From the cell containing the given text, extract its center point as [x, y] coordinate. 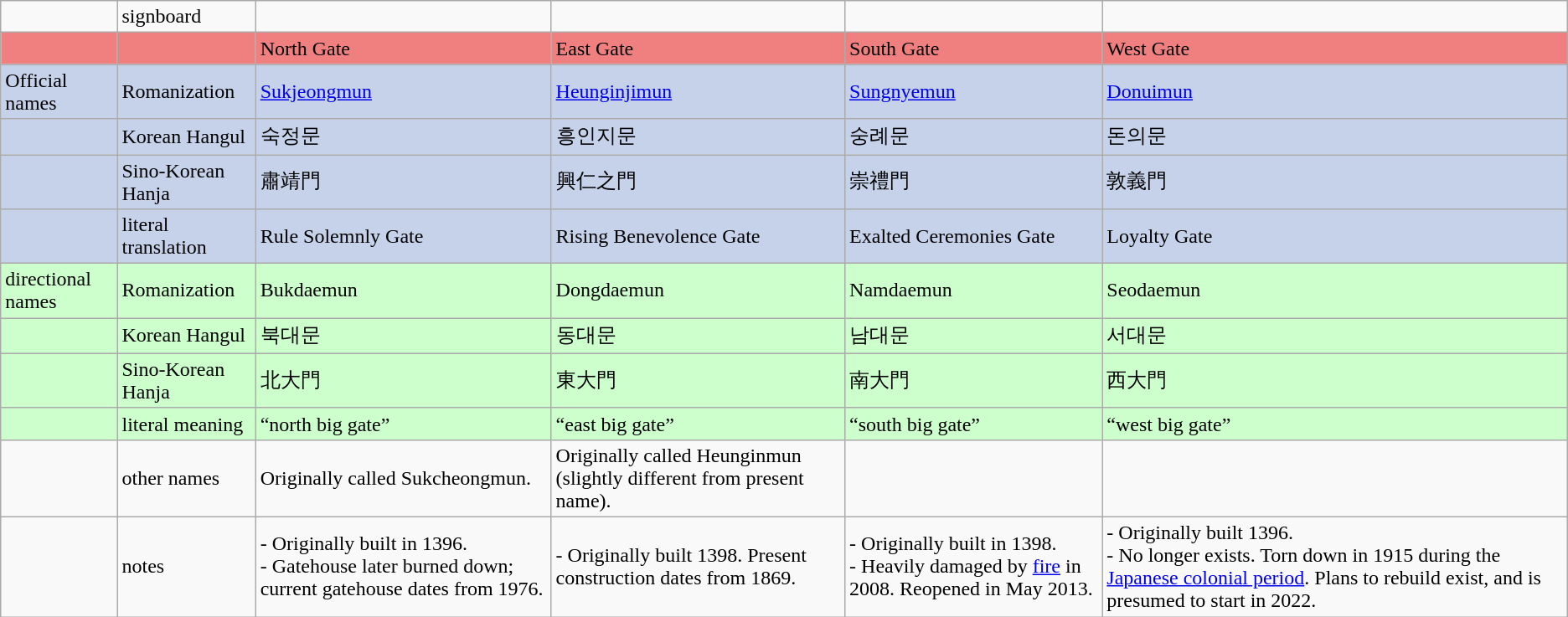
Donuimun [1335, 92]
Exalted Ceremonies Gate [973, 236]
흥인지문 [698, 137]
Sungnyemun [973, 92]
Originally called Heunginmun (slightly different from present name). [698, 478]
signboard [186, 17]
남대문 [973, 337]
Namdaemun [973, 291]
돈의문 [1335, 137]
“west big gate” [1335, 424]
- Originally built 1398. Present construction dates from 1869. [698, 566]
興仁之門 [698, 181]
“north big gate” [404, 424]
Originally called Sukcheongmun. [404, 478]
North Gate [404, 49]
Heunginjimun [698, 92]
Rule Solemnly Gate [404, 236]
숙정문 [404, 137]
西大門 [1335, 380]
북대문 [404, 337]
literal translation [186, 236]
Seodaemun [1335, 291]
숭례문 [973, 137]
東大門 [698, 380]
literal meaning [186, 424]
“south big gate” [973, 424]
Dongdaemun [698, 291]
directional names [59, 291]
肅靖門 [404, 181]
West Gate [1335, 49]
South Gate [973, 49]
notes [186, 566]
崇禮門 [973, 181]
Official names [59, 92]
- Originally built in 1396.- Gatehouse later burned down; current gatehouse dates from 1976. [404, 566]
Loyalty Gate [1335, 236]
北大門 [404, 380]
서대문 [1335, 337]
Rising Benevolence Gate [698, 236]
南大門 [973, 380]
敦義門 [1335, 181]
Bukdaemun [404, 291]
Sukjeongmun [404, 92]
East Gate [698, 49]
“east big gate” [698, 424]
other names [186, 478]
- Originally built in 1398.- Heavily damaged by fire in 2008. Reopened in May 2013. [973, 566]
동대문 [698, 337]
